Pinpoint the cell where the given text exists, returning its [X, Y] midpoint coordinate. 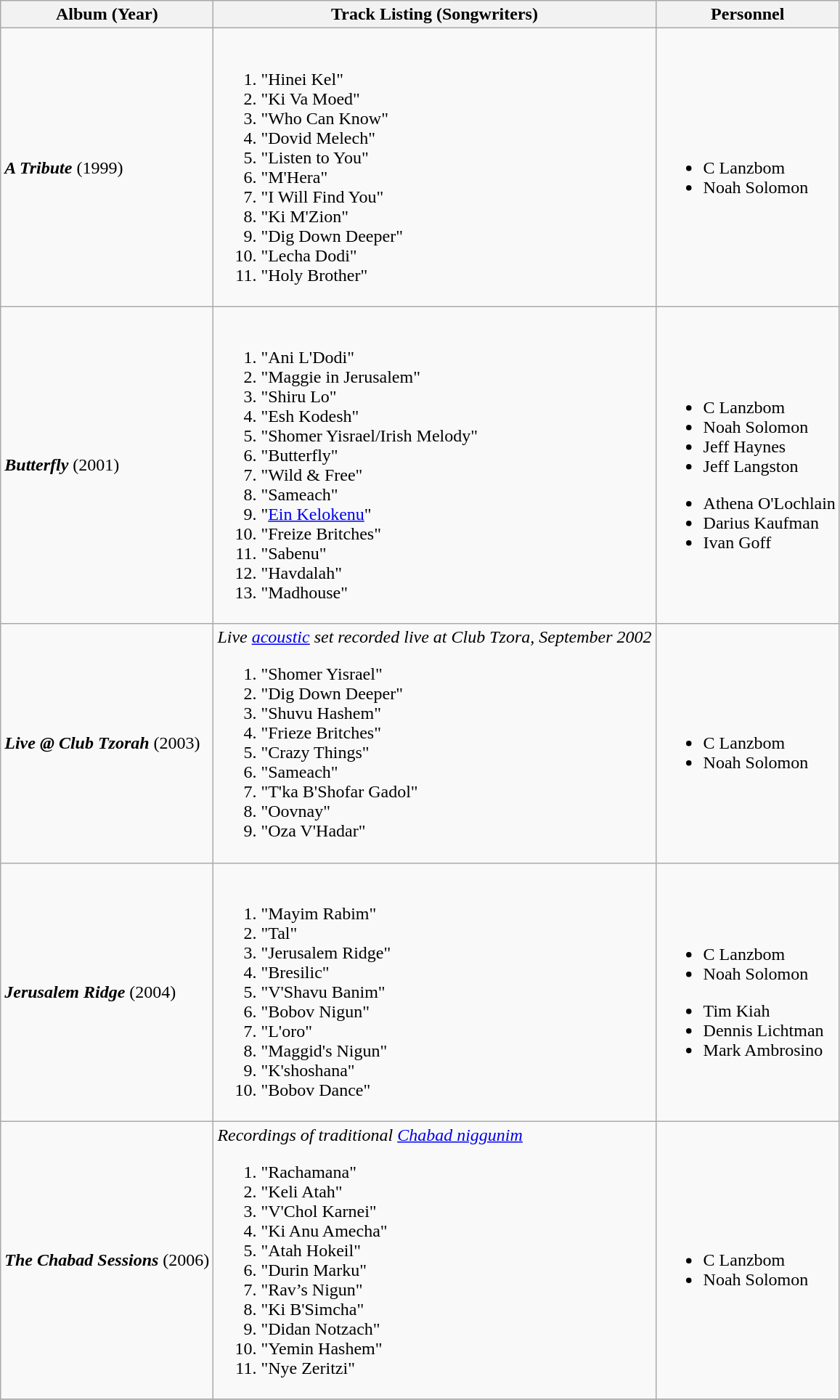
Butterfly (2001) [107, 465]
"Mayim Rabim""Tal""Jerusalem Ridge""Bresilic""V'Shavu Banim""Bobov Nigun""L'oro""Maggid's Nigun""K'shoshana""Bobov Dance" [434, 992]
Track Listing (Songwriters) [434, 15]
Personnel [748, 15]
Live @ Club Tzorah (2003) [107, 744]
Album (Year) [107, 15]
C LanzbomNoah SolomonTim KiahDennis LichtmanMark Ambrosino [748, 992]
"Hinei Kel""Ki Va Moed""Who Can Know""Dovid Melech""Listen to You""M'Hera""I Will Find You""Ki M'Zion""Dig Down Deeper""Lecha Dodi""Holy Brother" [434, 167]
C LanzbomNoah SolomonJeff HaynesJeff LangstonAthena O'LochlainDarius KaufmanIvan Goff [748, 465]
A Tribute (1999) [107, 167]
The Chabad Sessions (2006) [107, 1261]
Jerusalem Ridge (2004) [107, 992]
